Pinpoint the cell where the given text exists, returning its [X, Y] midpoint coordinate. 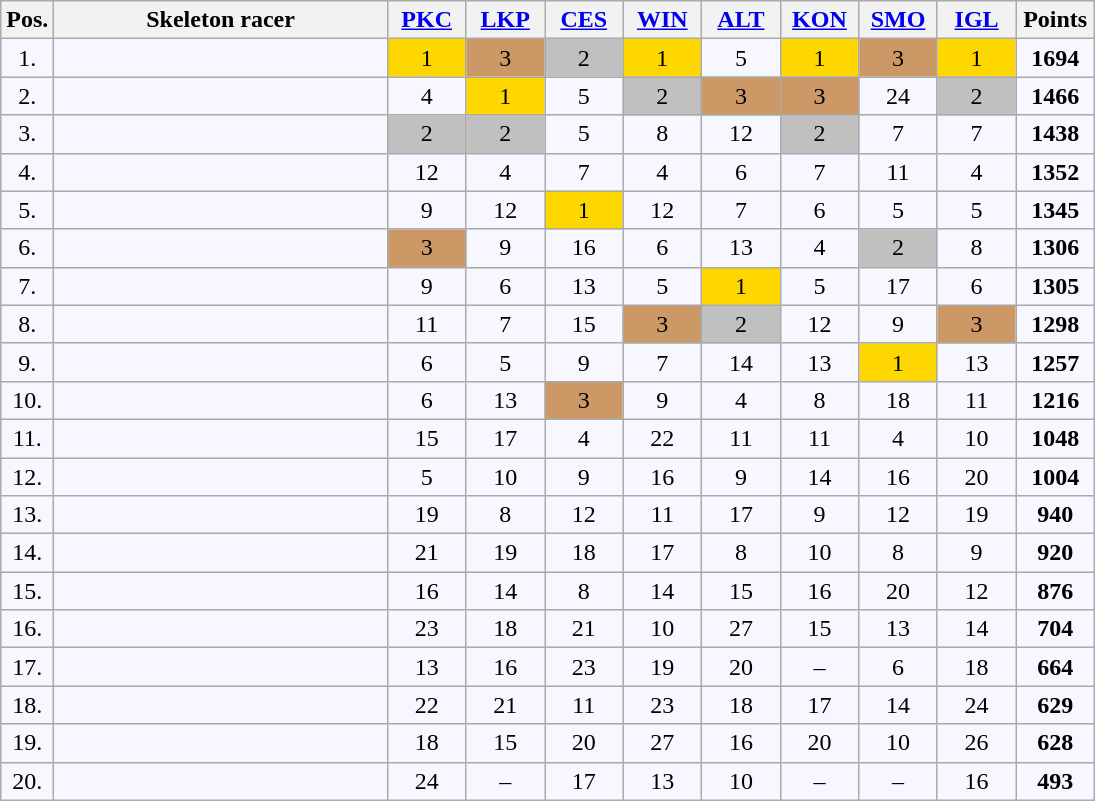
8. [28, 324]
19. [28, 743]
1048 [1056, 438]
1. [28, 58]
4. [28, 172]
LKP [506, 20]
18. [28, 705]
WIN [662, 20]
1004 [1056, 477]
664 [1056, 667]
1306 [1056, 248]
2. [28, 96]
Points [1056, 20]
629 [1056, 705]
940 [1056, 515]
SMO [898, 20]
5. [28, 210]
493 [1056, 781]
3. [28, 134]
1216 [1056, 400]
11. [28, 438]
IGL [976, 20]
9. [28, 362]
Pos. [28, 20]
PKC [426, 20]
1298 [1056, 324]
15. [28, 591]
1345 [1056, 210]
1257 [1056, 362]
920 [1056, 553]
1305 [1056, 286]
1438 [1056, 134]
7. [28, 286]
16. [28, 629]
KON [820, 20]
1694 [1056, 58]
1466 [1056, 96]
Skeleton racer [221, 20]
CES [584, 20]
628 [1056, 743]
704 [1056, 629]
ALT [742, 20]
26 [976, 743]
20. [28, 781]
10. [28, 400]
14. [28, 553]
13. [28, 515]
876 [1056, 591]
6. [28, 248]
17. [28, 667]
12. [28, 477]
1352 [1056, 172]
